From the cell containing the given text, extract its center point as [X, Y] coordinate. 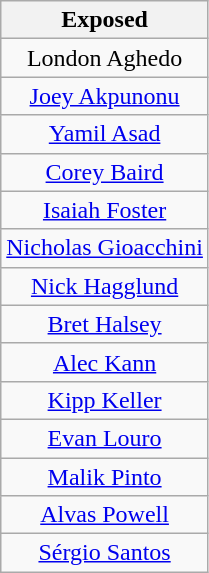
Corey Baird [105, 172]
Nick Hagglund [105, 286]
London Aghedo [105, 58]
Nicholas Gioacchini [105, 248]
Alec Kann [105, 362]
Kipp Keller [105, 400]
Malik Pinto [105, 477]
Yamil Asad [105, 134]
Exposed [105, 20]
Alvas Powell [105, 515]
Sérgio Santos [105, 553]
Isaiah Foster [105, 210]
Evan Louro [105, 438]
Bret Halsey [105, 324]
Joey Akpunonu [105, 96]
